Extract the [x, y] coordinate from the center of the cell holding the provided text.  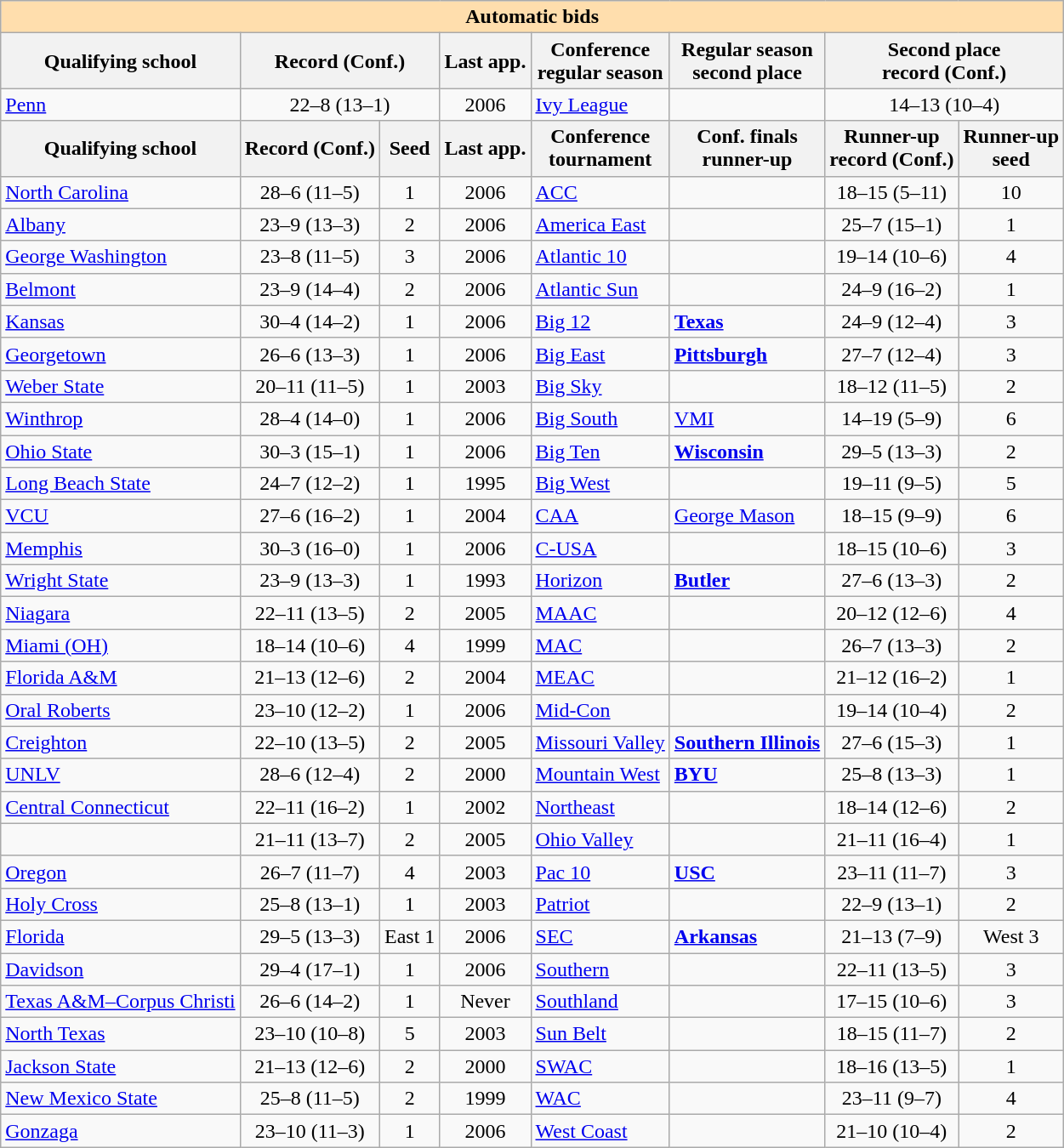
22–11 (16–2) [310, 807]
30–3 (15–1) [310, 452]
1995 [485, 484]
Wright State [121, 581]
Big South [600, 418]
UNLV [121, 775]
18–15 (11–7) [891, 1034]
Miami (OH) [121, 645]
Texas A&M–Corpus Christi [121, 1002]
23–10 (12–2) [310, 710]
Runner-uprecord (Conf.) [891, 148]
Memphis [121, 548]
Kansas [121, 321]
Ohio Valley [600, 839]
29–4 (17–1) [310, 969]
19–14 (10–4) [891, 710]
MAC [600, 645]
Southern [600, 969]
Central Connecticut [121, 807]
Mountain West [600, 775]
27–7 (12–4) [891, 354]
West 3 [1011, 936]
Butler [747, 581]
22–9 (13–1) [891, 904]
Sun Belt [600, 1034]
1993 [485, 581]
20–11 (11–5) [310, 386]
Atlantic Sun [600, 289]
Albany [121, 224]
Runner-upseed [1011, 148]
23–10 (10–8) [310, 1034]
Long Beach State [121, 484]
19–11 (9–5) [891, 484]
Holy Cross [121, 904]
America East [600, 224]
27–6 (16–2) [310, 516]
20–12 (12–6) [891, 613]
ACC [600, 192]
Big 12 [600, 321]
Ohio State [121, 452]
21–12 (16–2) [891, 678]
Pittsburgh [747, 354]
25–8 (13–3) [891, 775]
MEAC [600, 678]
CAA [600, 516]
30–4 (14–2) [310, 321]
Conferencetournament [600, 148]
SWAC [600, 1066]
Ivy League [600, 105]
28–6 (12–4) [310, 775]
21–11 (16–4) [891, 839]
East 1 [410, 936]
26–7 (13–3) [891, 645]
17–15 (10–6) [891, 1002]
Mid-Con [600, 710]
C-USA [600, 548]
22–8 (13–1) [340, 105]
Missouri Valley [600, 742]
23–11 (11–7) [891, 872]
Conf. finalsrunner-up [747, 148]
Big Ten [600, 452]
27–6 (13–3) [891, 581]
West Coast [600, 1131]
21–10 (10–4) [891, 1131]
18–15 (10–6) [891, 548]
VMI [747, 418]
23–10 (11–3) [310, 1131]
18–14 (12–6) [891, 807]
18–15 (9–9) [891, 516]
North Carolina [121, 192]
25–8 (13–1) [310, 904]
Regular seasonsecond place [747, 61]
19–14 (10–6) [891, 257]
Winthrop [121, 418]
Florida A&M [121, 678]
24–9 (16–2) [891, 289]
26–6 (14–2) [310, 1002]
New Mexico State [121, 1099]
25–8 (11–5) [310, 1099]
Niagara [121, 613]
George Washington [121, 257]
Florida [121, 936]
21–13 (7–9) [891, 936]
Big West [600, 484]
Conferenceregular season [600, 61]
Arkansas [747, 936]
Texas [747, 321]
18–14 (10–6) [310, 645]
BYU [747, 775]
Big East [600, 354]
Gonzaga [121, 1131]
10 [1011, 192]
Horizon [600, 581]
27–6 (15–3) [891, 742]
Oregon [121, 872]
18–12 (11–5) [891, 386]
21–11 (13–7) [310, 839]
18–16 (13–5) [891, 1066]
25–7 (15–1) [891, 224]
SEC [600, 936]
MAAC [600, 613]
Davidson [121, 969]
Oral Roberts [121, 710]
30–3 (16–0) [310, 548]
14–19 (5–9) [891, 418]
22–10 (13–5) [310, 742]
23–9 (14–4) [310, 289]
14–13 (10–4) [944, 105]
Georgetown [121, 354]
WAC [600, 1099]
Belmont [121, 289]
28–6 (11–5) [310, 192]
Jackson State [121, 1066]
Southland [600, 1002]
Northeast [600, 807]
Creighton [121, 742]
28–4 (14–0) [310, 418]
24–7 (12–2) [310, 484]
George Mason [747, 516]
Wisconsin [747, 452]
Seed [410, 148]
Pac 10 [600, 872]
North Texas [121, 1034]
VCU [121, 516]
18–15 (5–11) [891, 192]
Penn [121, 105]
Atlantic 10 [600, 257]
23–8 (11–5) [310, 257]
26–7 (11–7) [310, 872]
Big Sky [600, 386]
Automatic bids [532, 17]
Never [485, 1002]
2002 [485, 807]
Second placerecord (Conf.) [944, 61]
24–9 (12–4) [891, 321]
26–6 (13–3) [310, 354]
Southern Illinois [747, 742]
USC [747, 872]
Weber State [121, 386]
Patriot [600, 904]
23–11 (9–7) [891, 1099]
